Provide the [x, y] coordinate of the cell's center where the given text is located.  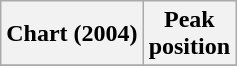
Peakposition [189, 34]
Chart (2004) [72, 34]
